Capture the cell that displays the provided text and extract its [x, y] central coordinate. 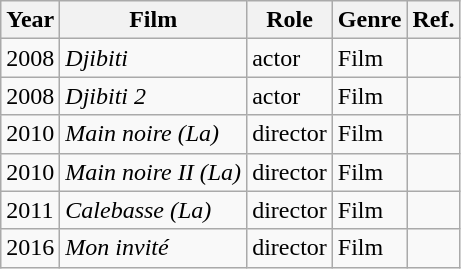
Calebasse (La) [154, 210]
Ref. [434, 20]
2011 [30, 210]
Main noire II (La) [154, 172]
Mon invité [154, 248]
Djibiti 2 [154, 96]
Genre [370, 20]
Main noire (La) [154, 134]
2016 [30, 248]
Year [30, 20]
Djibiti [154, 58]
Role [290, 20]
